Search for the cell housing the specified text and yield its (X, Y) center coordinate. 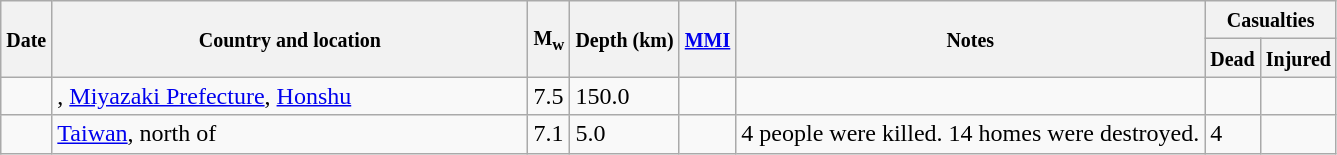
4 people were killed. 14 homes were destroyed. (970, 134)
Notes (970, 39)
Taiwan, north of (290, 134)
5.0 (624, 134)
Depth (km) (624, 39)
Dead (1233, 58)
150.0 (624, 96)
4 (1233, 134)
Country and location (290, 39)
7.5 (549, 96)
, Miyazaki Prefecture, Honshu (290, 96)
MMI (708, 39)
Injured (1298, 58)
7.1 (549, 134)
Casualties (1271, 20)
Mw (549, 39)
Date (26, 39)
